Locate the cell with the specified text and output its (x, y) center coordinate. 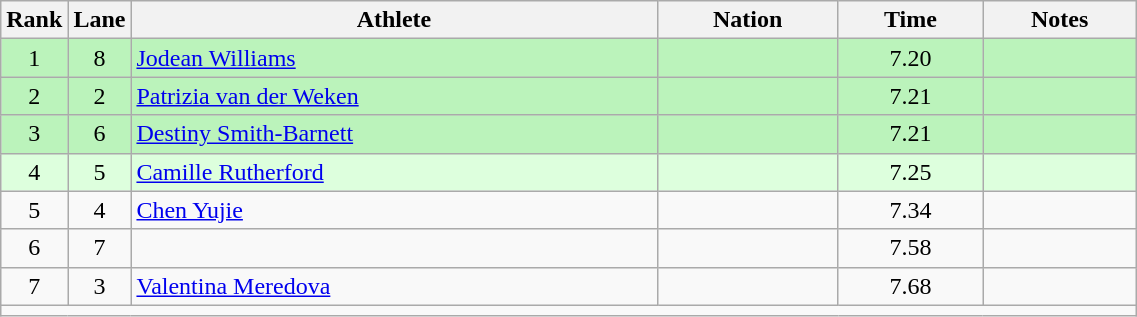
Jodean Williams (394, 58)
Patrizia van der Weken (394, 96)
7.20 (910, 58)
Chen Yujie (394, 210)
Valentina Meredova (394, 286)
Nation (748, 20)
8 (100, 58)
1 (34, 58)
Notes (1060, 20)
Lane (100, 20)
7.25 (910, 172)
Athlete (394, 20)
Camille Rutherford (394, 172)
7.58 (910, 248)
Destiny Smith-Barnett (394, 134)
7.68 (910, 286)
Rank (34, 20)
Time (910, 20)
7.34 (910, 210)
